Return [x, y] of the center of cell containing provided text 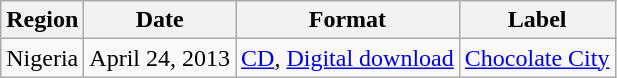
Chocolate City [537, 58]
Label [537, 20]
Format [348, 20]
Nigeria [42, 58]
CD, Digital download [348, 58]
April 24, 2013 [160, 58]
Region [42, 20]
Date [160, 20]
